Find where the given text appears and provide that cell's center as [X, Y] coordinate. 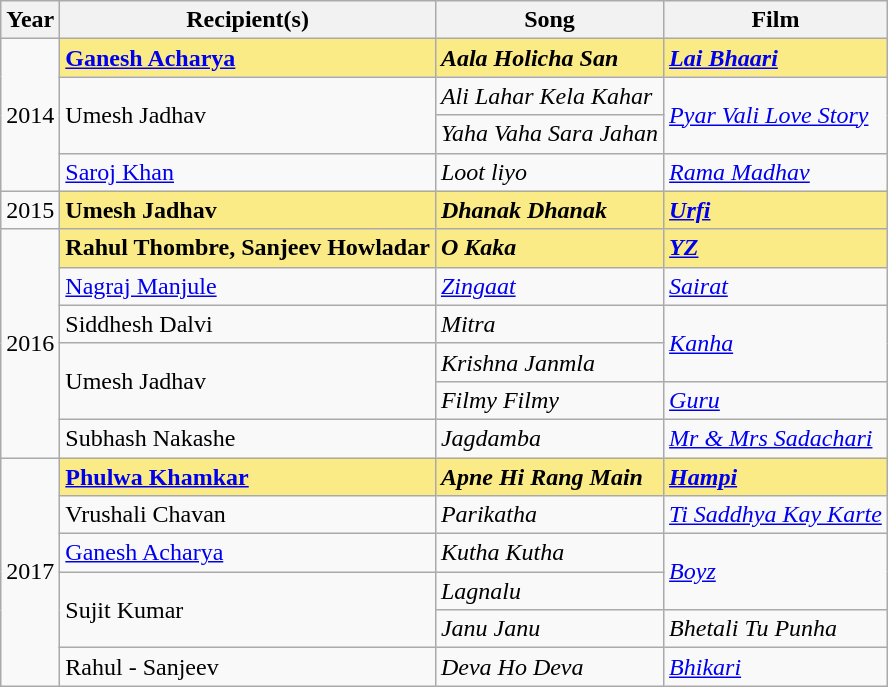
Phulwa Khamkar [248, 477]
Ti Saddhya Kay Karte [776, 515]
Aala Holicha San [549, 58]
Pyar Vali Love Story [776, 115]
Rahul Thombre, Sanjeev Howladar [248, 248]
Sujit Kumar [248, 610]
Yaha Vaha Sara Jahan [549, 134]
Jagdamba [549, 438]
Ali Lahar Kela Kahar [549, 96]
2015 [30, 210]
Hampi [776, 477]
Guru [776, 400]
Song [549, 20]
O Kaka [549, 248]
Mr & Mrs Sadachari [776, 438]
Zingaat [549, 286]
Kutha Kutha [549, 553]
2016 [30, 343]
2014 [30, 115]
Urfi [776, 210]
Filmy Filmy [549, 400]
Subhash Nakashe [248, 438]
YZ [776, 248]
Lagnalu [549, 591]
Year [30, 20]
Deva Ho Deva [549, 667]
Rahul - Sanjeev [248, 667]
Nagraj Manjule [248, 286]
Mitra [549, 324]
Parikatha [549, 515]
Kanha [776, 343]
Saroj Khan [248, 172]
Krishna Janmla [549, 362]
Siddhesh Dalvi [248, 324]
Lai Bhaari [776, 58]
Loot liyo [549, 172]
Bhetali Tu Punha [776, 629]
Film [776, 20]
Apne Hi Rang Main [549, 477]
Bhikari [776, 667]
Sairat [776, 286]
Rama Madhav [776, 172]
2017 [30, 572]
Dhanak Dhanak [549, 210]
Janu Janu [549, 629]
Boyz [776, 572]
Recipient(s) [248, 20]
Vrushali Chavan [248, 515]
